Output the (X, Y) coordinate of the center of the cell containing the given text.  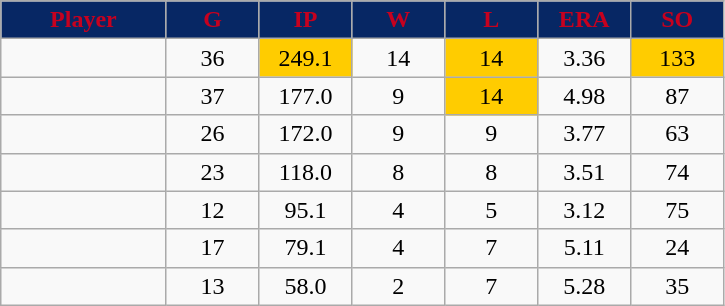
79.1 (306, 248)
249.1 (306, 58)
17 (212, 248)
87 (678, 96)
37 (212, 96)
Player (84, 20)
95.1 (306, 210)
SO (678, 20)
5 (492, 210)
W (398, 20)
13 (212, 286)
3.77 (584, 134)
26 (212, 134)
24 (678, 248)
IP (306, 20)
177.0 (306, 96)
L (492, 20)
58.0 (306, 286)
35 (678, 286)
118.0 (306, 172)
63 (678, 134)
75 (678, 210)
133 (678, 58)
3.12 (584, 210)
5.11 (584, 248)
5.28 (584, 286)
ERA (584, 20)
4.98 (584, 96)
G (212, 20)
3.51 (584, 172)
36 (212, 58)
12 (212, 210)
2 (398, 286)
172.0 (306, 134)
3.36 (584, 58)
74 (678, 172)
23 (212, 172)
